Extract the (X, Y) coordinate from the center of the cell holding the provided text.  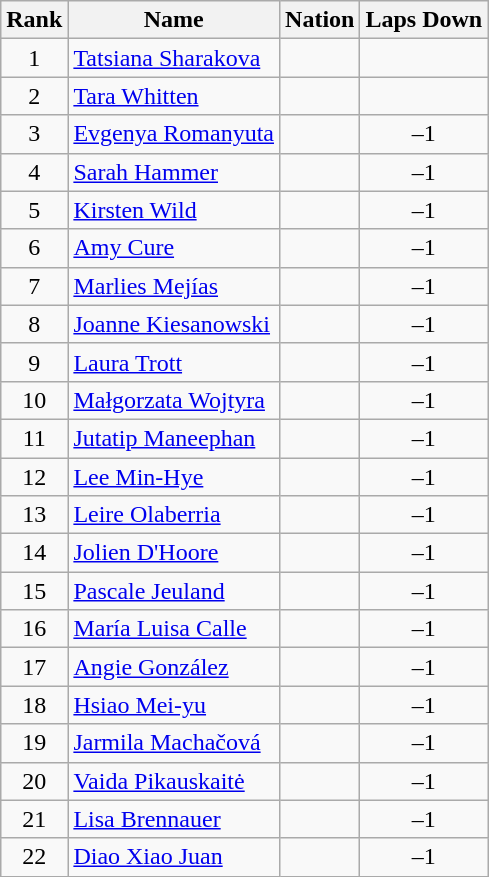
9 (34, 362)
19 (34, 743)
Laura Trott (174, 362)
15 (34, 591)
María Luisa Calle (174, 629)
13 (34, 515)
Name (174, 20)
3 (34, 134)
Marlies Mejías (174, 286)
Leire Olaberria (174, 515)
21 (34, 819)
Jolien D'Hoore (174, 553)
Joanne Kiesanowski (174, 324)
Angie González (174, 667)
1 (34, 58)
Lee Min-Hye (174, 477)
16 (34, 629)
Vaida Pikauskaitė (174, 781)
Hsiao Mei-yu (174, 705)
10 (34, 400)
Laps Down (424, 20)
Rank (34, 20)
Kirsten Wild (174, 210)
6 (34, 248)
22 (34, 857)
Sarah Hammer (174, 172)
5 (34, 210)
17 (34, 667)
8 (34, 324)
Evgenya Romanyuta (174, 134)
Pascale Jeuland (174, 591)
20 (34, 781)
Amy Cure (174, 248)
Diao Xiao Juan (174, 857)
7 (34, 286)
Małgorzata Wojtyra (174, 400)
Jarmila Machačová (174, 743)
4 (34, 172)
18 (34, 705)
Tatsiana Sharakova (174, 58)
2 (34, 96)
14 (34, 553)
12 (34, 477)
Tara Whitten (174, 96)
Jutatip Maneephan (174, 438)
Lisa Brennauer (174, 819)
Nation (320, 20)
11 (34, 438)
